Determine the (x, y) coordinate at the center of the cell enclosing the given text.  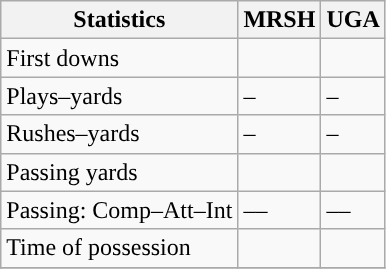
First downs (120, 58)
MRSH (280, 20)
Plays–yards (120, 96)
UGA (353, 20)
Passing: Comp–Att–Int (120, 210)
Statistics (120, 20)
Time of possession (120, 248)
Rushes–yards (120, 134)
Passing yards (120, 172)
